Scan for the cell matching the given text and deliver its (X, Y) coordinate at center. 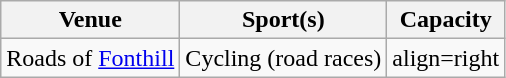
Venue (90, 20)
Sport(s) (284, 20)
align=right (446, 58)
Roads of Fonthill (90, 58)
Capacity (446, 20)
Cycling (road races) (284, 58)
